Return [X, Y] of the center of cell containing provided text 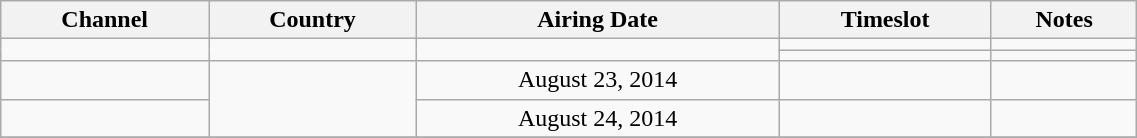
Country [313, 20]
August 23, 2014 [597, 80]
Notes [1064, 20]
August 24, 2014 [597, 118]
Timeslot [886, 20]
Airing Date [597, 20]
Channel [105, 20]
